For the text-containing cell, return its midpoint in [x, y] coordinate format. 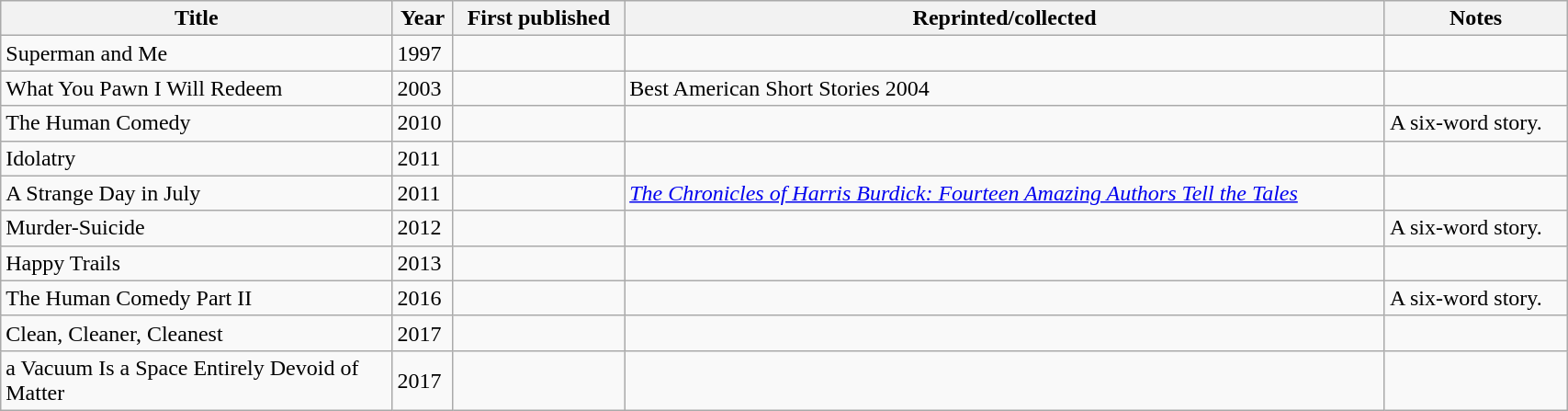
Happy Trails [197, 263]
The Chronicles of Harris Burdick: Fourteen Amazing Authors Tell the Tales [1005, 193]
Title [197, 18]
What You Pawn I Will Redeem [197, 88]
1997 [423, 53]
Best American Short Stories 2004 [1005, 88]
a Vacuum Is a Space Entirely Devoid of Matter [197, 381]
2010 [423, 123]
Murder-Suicide [197, 228]
Notes [1475, 18]
First published [538, 18]
The Human Comedy Part II [197, 298]
The Human Comedy [197, 123]
Idolatry [197, 158]
Reprinted/collected [1005, 18]
2012 [423, 228]
2013 [423, 263]
Clean, Cleaner, Cleanest [197, 333]
A Strange Day in July [197, 193]
Year [423, 18]
Superman and Me [197, 53]
2016 [423, 298]
2003 [423, 88]
